For the text-containing cell, return its midpoint in [x, y] coordinate format. 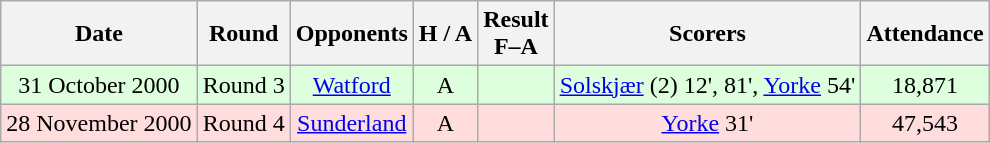
Round 4 [244, 123]
Solskjær (2) 12', 81', Yorke 54' [708, 85]
Scorers [708, 34]
Round 3 [244, 85]
28 November 2000 [99, 123]
Attendance [925, 34]
Date [99, 34]
31 October 2000 [99, 85]
47,543 [925, 123]
Sunderland [352, 123]
Watford [352, 85]
H / A [445, 34]
Opponents [352, 34]
18,871 [925, 85]
ResultF–A [516, 34]
Round [244, 34]
Yorke 31' [708, 123]
